Return [X, Y] of the center of cell containing provided text 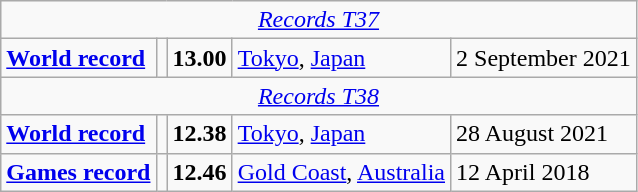
Games record [78, 172]
28 August 2021 [544, 134]
13.00 [200, 58]
12.46 [200, 172]
2 September 2021 [544, 58]
Records T37 [318, 20]
Gold Coast, Australia [341, 172]
Records T38 [318, 96]
12.38 [200, 134]
12 April 2018 [544, 172]
